From the cell containing the given text, extract its center point as (x, y) coordinate. 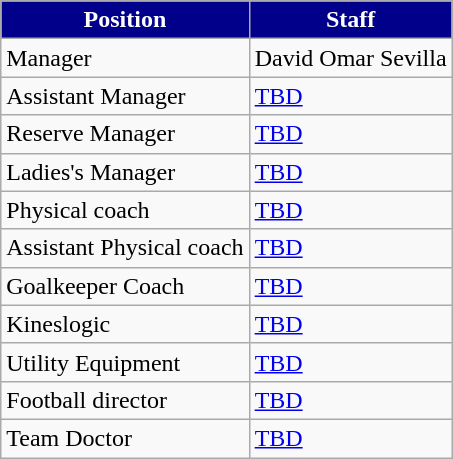
Team Doctor (125, 438)
David Omar Sevilla (350, 58)
Assistant Physical coach (125, 248)
Utility Equipment (125, 362)
Position (125, 20)
Reserve Manager (125, 134)
Manager (125, 58)
Goalkeeper Coach (125, 286)
Assistant Manager (125, 96)
Football director (125, 400)
Ladies's Manager (125, 172)
Physical coach (125, 210)
Kineslogic (125, 324)
Staff (350, 20)
